Search for the cell housing the specified text and yield its [X, Y] center coordinate. 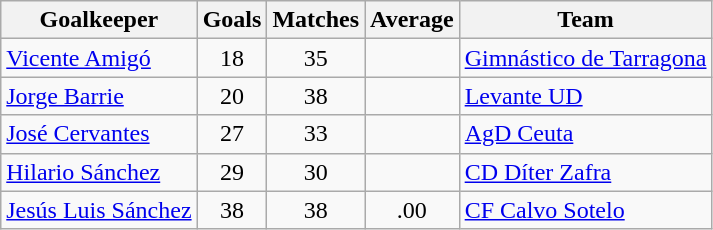
Goals [232, 20]
Goalkeeper [99, 20]
Matches [316, 20]
33 [316, 134]
José Cervantes [99, 134]
Average [412, 20]
27 [232, 134]
CF Calvo Sotelo [586, 210]
18 [232, 58]
30 [316, 172]
AgD Ceuta [586, 134]
.00 [412, 210]
Hilario Sánchez [99, 172]
Gimnástico de Tarragona [586, 58]
CD Díter Zafra [586, 172]
29 [232, 172]
Vicente Amigó [99, 58]
20 [232, 96]
Jesús Luis Sánchez [99, 210]
Jorge Barrie [99, 96]
Levante UD [586, 96]
Team [586, 20]
35 [316, 58]
